Return (X, Y) of the center of cell containing provided text 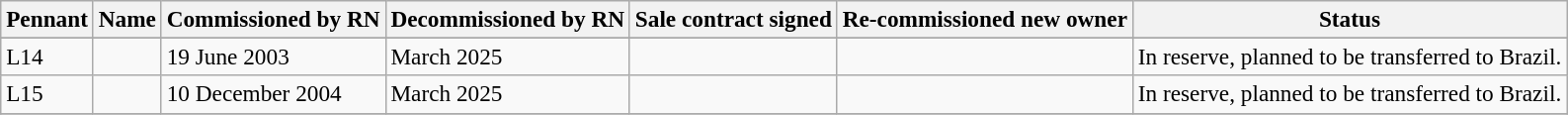
Re-commissioned new owner (984, 19)
L15 (47, 94)
Commissioned by RN (273, 19)
Decommissioned by RN (508, 19)
Name (126, 19)
19 June 2003 (273, 57)
L14 (47, 57)
Status (1350, 19)
Pennant (47, 19)
Sale contract signed (733, 19)
10 December 2004 (273, 94)
